Pinpoint the cell where the given text exists, returning its [X, Y] midpoint coordinate. 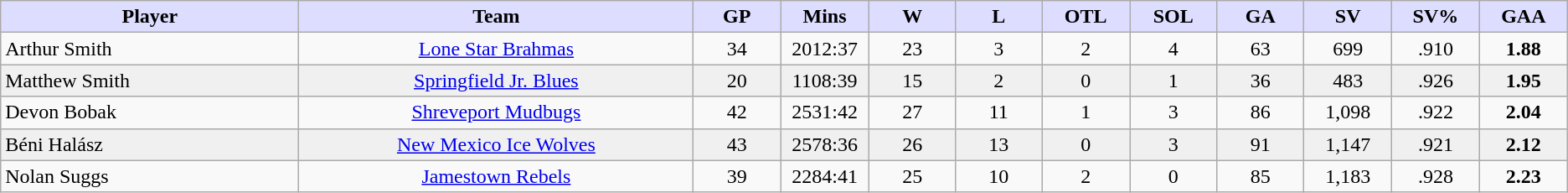
OTL [1086, 17]
2284:41 [825, 176]
483 [1349, 81]
2.12 [1523, 144]
25 [913, 176]
Springfield Jr. Blues [496, 81]
Lone Star Brahmas [496, 49]
Shreveport Mudbugs [496, 112]
1,183 [1349, 176]
2.04 [1523, 112]
.910 [1436, 49]
13 [998, 144]
86 [1261, 112]
23 [913, 49]
43 [737, 144]
34 [737, 49]
1.95 [1523, 81]
Matthew Smith [150, 81]
.922 [1436, 112]
Nolan Suggs [150, 176]
4 [1173, 49]
15 [913, 81]
2012:37 [825, 49]
GP [737, 17]
26 [913, 144]
27 [913, 112]
New Mexico Ice Wolves [496, 144]
91 [1261, 144]
SOL [1173, 17]
.926 [1436, 81]
Team [496, 17]
GA [1261, 17]
GAA [1523, 17]
1,147 [1349, 144]
Jamestown Rebels [496, 176]
2.23 [1523, 176]
699 [1349, 49]
SV% [1436, 17]
11 [998, 112]
63 [1261, 49]
Devon Bobak [150, 112]
Player [150, 17]
1,098 [1349, 112]
Mins [825, 17]
36 [1261, 81]
Arthur Smith [150, 49]
W [913, 17]
42 [737, 112]
1108:39 [825, 81]
10 [998, 176]
SV [1349, 17]
2531:42 [825, 112]
85 [1261, 176]
20 [737, 81]
.921 [1436, 144]
39 [737, 176]
L [998, 17]
.928 [1436, 176]
2578:36 [825, 144]
1.88 [1523, 49]
Béni Halász [150, 144]
